Detect which cell encompasses the target text, then output its [X, Y] center coordinate. 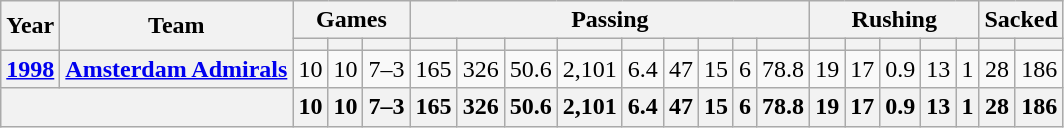
Rushing [894, 20]
Amsterdam Admirals [176, 69]
1998 [30, 69]
Passing [610, 20]
Games [352, 20]
Team [176, 26]
Sacked [1021, 20]
Year [30, 26]
